Determine the [x, y] coordinate at the center of the cell enclosing the given text.  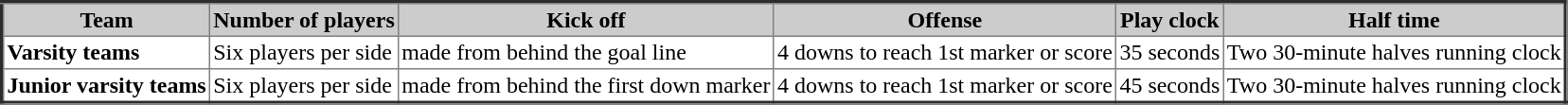
Number of players [303, 19]
made from behind the goal line [587, 52]
35 seconds [1170, 52]
Team [106, 19]
Half time [1395, 19]
made from behind the first down marker [587, 86]
Offense [945, 19]
Kick off [587, 19]
Play clock [1170, 19]
Junior varsity teams [106, 86]
45 seconds [1170, 86]
Varsity teams [106, 52]
